Search for the cell housing the specified text and yield its [X, Y] center coordinate. 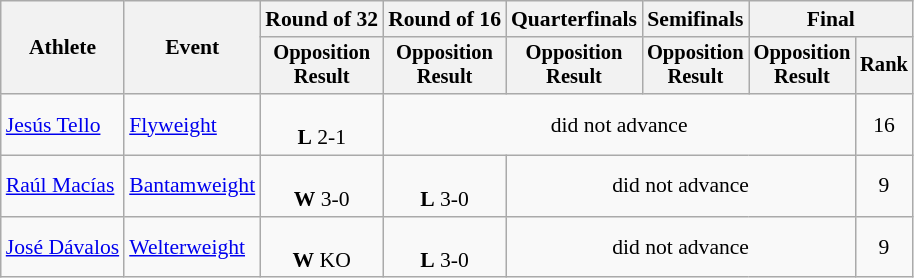
Athlete [62, 48]
W KO [322, 248]
W 3-0 [322, 186]
Flyweight [192, 124]
Rank [884, 66]
Raúl Macías [62, 186]
Bantamweight [192, 186]
Final [831, 19]
Event [192, 48]
Round of 16 [444, 19]
Semifinals [696, 19]
16 [884, 124]
L 2-1 [322, 124]
Jesús Tello [62, 124]
Round of 32 [322, 19]
Quarterfinals [574, 19]
José Dávalos [62, 248]
Welterweight [192, 248]
